Capture the cell that displays the provided text and extract its (X, Y) central coordinate. 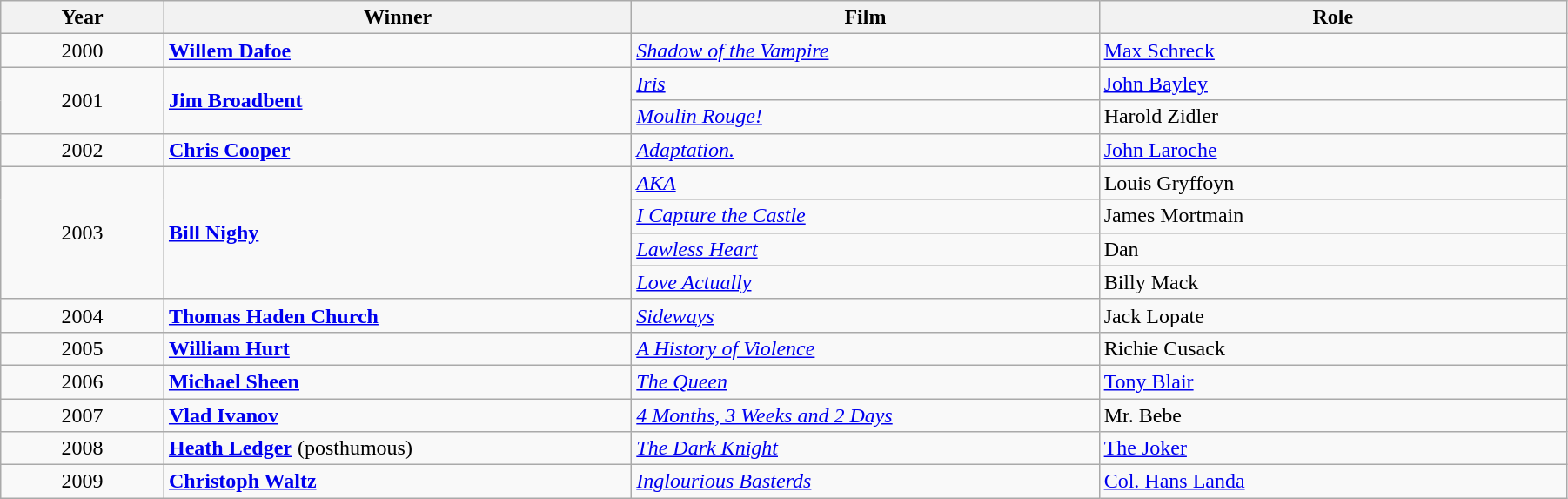
The Joker (1333, 448)
Inglourious Basterds (865, 482)
Vlad Ivanov (397, 415)
2004 (83, 315)
Year (83, 17)
Willem Dafoe (397, 51)
2001 (83, 100)
John Laroche (1333, 150)
Louis Gryffoyn (1333, 183)
Chris Cooper (397, 150)
Richie Cusack (1333, 348)
James Mortmain (1333, 216)
Christoph Waltz (397, 482)
Sideways (865, 315)
Lawless Heart (865, 249)
Iris (865, 84)
Adaptation. (865, 150)
2005 (83, 348)
Shadow of the Vampire (865, 51)
Role (1333, 17)
Col. Hans Landa (1333, 482)
Jack Lopate (1333, 315)
2009 (83, 482)
2008 (83, 448)
4 Months, 3 Weeks and 2 Days (865, 415)
William Hurt (397, 348)
Dan (1333, 249)
Max Schreck (1333, 51)
Jim Broadbent (397, 100)
Michael Sheen (397, 381)
Heath Ledger (posthumous) (397, 448)
Mr. Bebe (1333, 415)
Winner (397, 17)
2003 (83, 233)
2006 (83, 381)
Billy Mack (1333, 282)
Film (865, 17)
Moulin Rouge! (865, 117)
2002 (83, 150)
Bill Nighy (397, 233)
2000 (83, 51)
John Bayley (1333, 84)
The Dark Knight (865, 448)
I Capture the Castle (865, 216)
Tony Blair (1333, 381)
AKA (865, 183)
Harold Zidler (1333, 117)
2007 (83, 415)
The Queen (865, 381)
A History of Violence (865, 348)
Thomas Haden Church (397, 315)
Love Actually (865, 282)
